Identify which cell holds the provided text, then report its [X, Y] central coordinate. 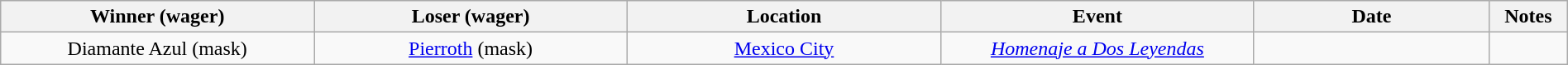
Location [784, 17]
Winner (wager) [157, 17]
Loser (wager) [471, 17]
Mexico City [784, 48]
Diamante Azul (mask) [157, 48]
Date [1371, 17]
Pierroth (mask) [471, 48]
Notes [1528, 17]
Homenaje a Dos Leyendas [1097, 48]
Event [1097, 17]
